Pinpoint the cell where the given text exists, returning its [x, y] midpoint coordinate. 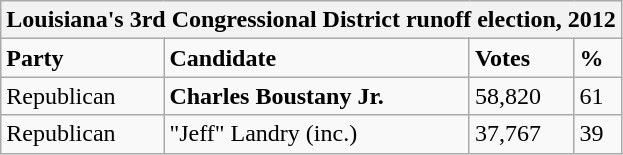
61 [598, 96]
37,767 [521, 134]
Charles Boustany Jr. [317, 96]
% [598, 58]
Candidate [317, 58]
Party [82, 58]
Votes [521, 58]
Louisiana's 3rd Congressional District runoff election, 2012 [312, 20]
58,820 [521, 96]
"Jeff" Landry (inc.) [317, 134]
39 [598, 134]
